Find where the given text appears and provide that cell's center as [x, y] coordinate. 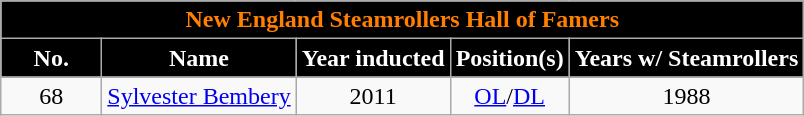
OL/DL [510, 96]
Name [199, 58]
1988 [686, 96]
No. [52, 58]
Position(s) [510, 58]
New England Steamrollers Hall of Famers [402, 20]
2011 [373, 96]
68 [52, 96]
Sylvester Bembery [199, 96]
Years w/ Steamrollers [686, 58]
Year inducted [373, 58]
